From the cell containing the given text, extract its center point as (X, Y) coordinate. 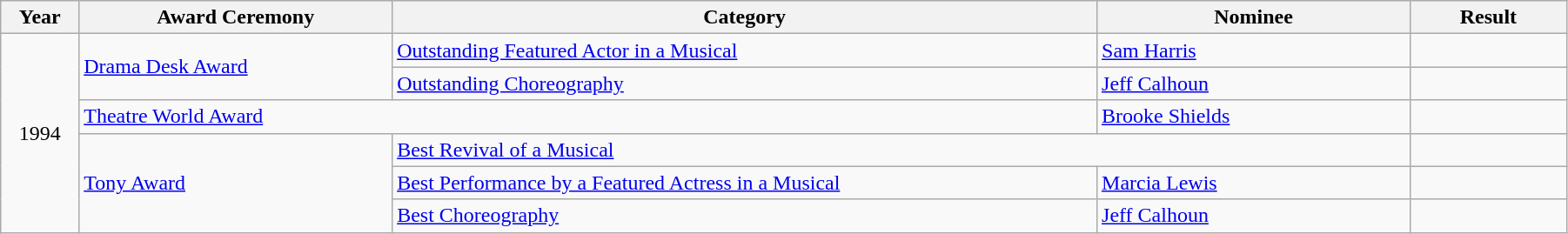
Year (40, 17)
Best Choreography (745, 216)
Sam Harris (1254, 50)
Brooke Shields (1254, 117)
Category (745, 17)
Best Revival of a Musical (901, 150)
Result (1488, 17)
Outstanding Choreography (745, 84)
Nominee (1254, 17)
Marcia Lewis (1254, 183)
Drama Desk Award (236, 67)
Outstanding Featured Actor in a Musical (745, 50)
Theatre World Award (588, 117)
Award Ceremony (236, 17)
1994 (40, 133)
Tony Award (236, 183)
Best Performance by a Featured Actress in a Musical (745, 183)
